Return the (x, y) coordinate for the center point of the cell that contains the specified text.  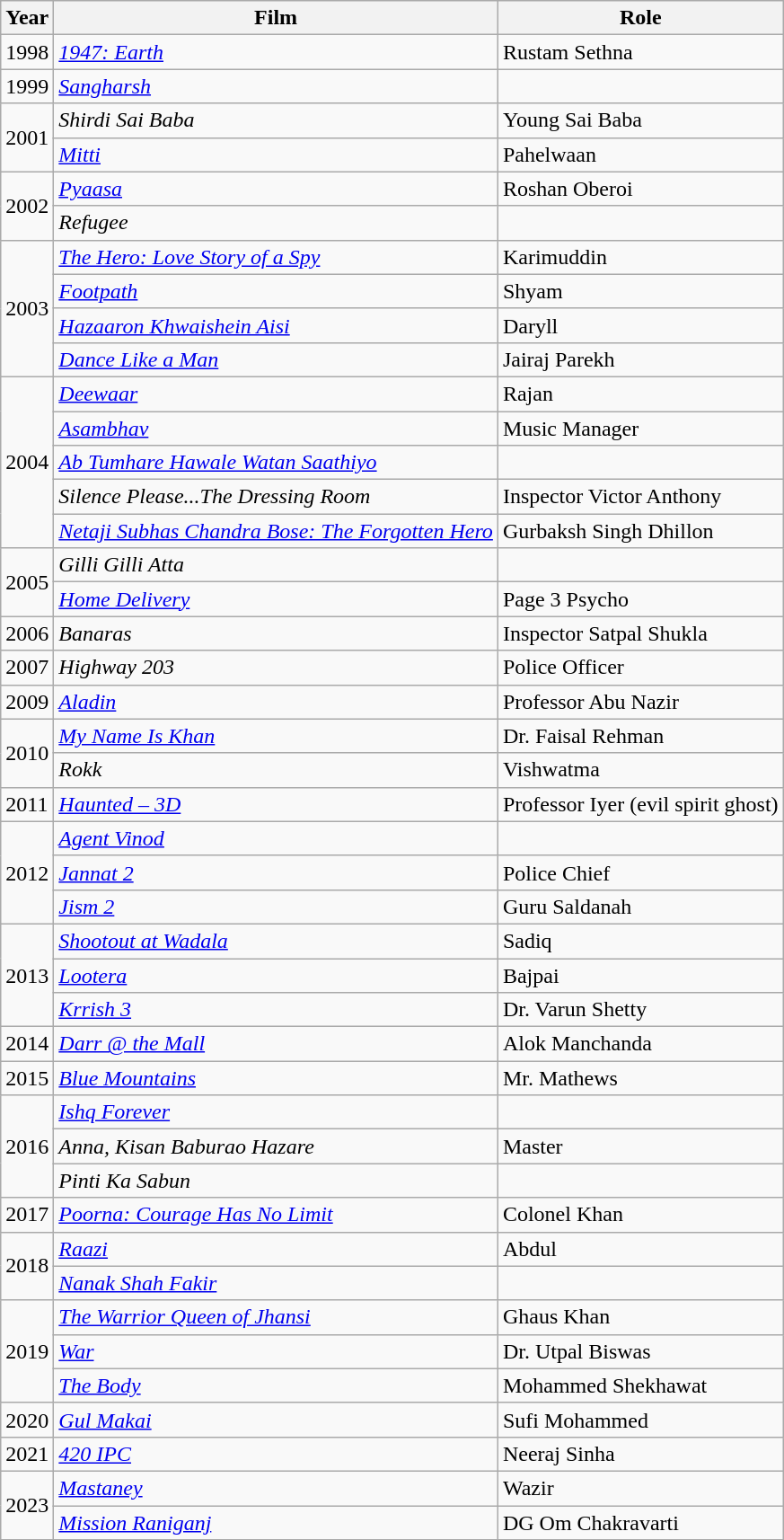
Agent Vinod (277, 838)
Asambhav (277, 429)
2005 (27, 582)
Deewaar (277, 394)
Dr. Varun Shetty (640, 1010)
2010 (27, 753)
Sufi Mohammed (640, 1420)
Page 3 Psycho (640, 599)
Pinti Ka Sabun (277, 1181)
Mission Raniganj (277, 1523)
Music Manager (640, 429)
Mr. Mathews (640, 1078)
2018 (27, 1266)
Dance Like a Man (277, 359)
Mitti (277, 155)
Darr @ the Mall (277, 1044)
Ab Tumhare Hawale Watan Saathiyo (277, 463)
Police Chief (640, 872)
Blue Mountains (277, 1078)
Jism 2 (277, 907)
Krrish 3 (277, 1010)
2019 (27, 1351)
Pyaasa (277, 189)
Nanak Shah Fakir (277, 1283)
Wazir (640, 1488)
Professor Abu Nazir (640, 702)
Jairaj Parekh (640, 359)
Rajan (640, 394)
2013 (27, 975)
2017 (27, 1215)
2011 (27, 804)
DG Om Chakravarti (640, 1523)
2014 (27, 1044)
2023 (27, 1505)
2020 (27, 1420)
Rokk (277, 770)
Highway 203 (277, 668)
Bajpai (640, 975)
Banaras (277, 633)
Haunted – 3D (277, 804)
Pahelwaan (640, 155)
Guru Saldanah (640, 907)
Inspector Satpal Shukla (640, 633)
Rustam Sethna (640, 52)
Poorna: Courage Has No Limit (277, 1215)
Gul Makai (277, 1420)
Footpath (277, 291)
The Hero: Love Story of a Spy (277, 257)
War (277, 1351)
2012 (27, 872)
Hazaaron Khwaishein Aisi (277, 325)
Aladin (277, 702)
Refugee (277, 223)
Colonel Khan (640, 1215)
Daryll (640, 325)
Professor Iyer (evil spirit ghost) (640, 804)
2016 (27, 1146)
Ghaus Khan (640, 1317)
Role (640, 18)
2003 (27, 308)
Karimuddin (640, 257)
Anna, Kisan Baburao Hazare (277, 1146)
420 IPC (277, 1454)
2007 (27, 668)
Raazi (277, 1249)
Roshan Oberoi (640, 189)
Abdul (640, 1249)
Home Delivery (277, 599)
Lootera (277, 975)
The Warrior Queen of Jhansi (277, 1317)
Shirdi Sai Baba (277, 120)
Alok Manchanda (640, 1044)
Sadiq (640, 941)
2009 (27, 702)
2015 (27, 1078)
Inspector Victor Anthony (640, 497)
2004 (27, 462)
Netaji Subhas Chandra Bose: The Forgotten Hero (277, 531)
Vishwatma (640, 770)
Film (277, 18)
2002 (27, 206)
Sangharsh (277, 86)
Dr. Faisal Rehman (640, 736)
1947: Earth (277, 52)
Ishq Forever (277, 1112)
Gurbaksh Singh Dhillon (640, 531)
Mastaney (277, 1488)
Gilli Gilli Atta (277, 565)
2006 (27, 633)
Police Officer (640, 668)
Neeraj Sinha (640, 1454)
Shootout at Wadala (277, 941)
Silence Please...The Dressing Room (277, 497)
Year (27, 18)
Mohammed Shekhawat (640, 1385)
Dr. Utpal Biswas (640, 1351)
My Name Is Khan (277, 736)
1998 (27, 52)
The Body (277, 1385)
Jannat 2 (277, 872)
2021 (27, 1454)
Shyam (640, 291)
Young Sai Baba (640, 120)
2001 (27, 137)
1999 (27, 86)
Master (640, 1146)
